Scan for the cell matching the given text and deliver its [X, Y] coordinate at center. 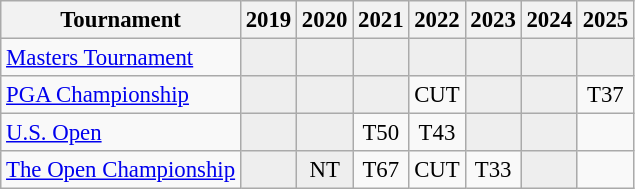
Masters Tournament [121, 58]
T37 [605, 95]
2023 [493, 20]
2020 [325, 20]
T67 [381, 170]
The Open Championship [121, 170]
Tournament [121, 20]
PGA Championship [121, 95]
2019 [268, 20]
T50 [381, 133]
T33 [493, 170]
2025 [605, 20]
2022 [437, 20]
2021 [381, 20]
T43 [437, 133]
2024 [549, 20]
U.S. Open [121, 133]
NT [325, 170]
